Find where the given text appears and provide that cell's center as [X, Y] coordinate. 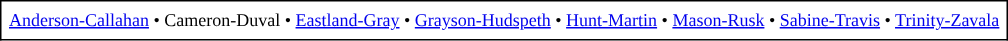
Anderson-Callahan • Cameron-Duval • Eastland-Gray • Grayson-Hudspeth • Hunt-Martin • Mason-Rusk • Sabine-Travis • Trinity-Zavala [504, 20]
